Capture the cell that displays the provided text and extract its (x, y) central coordinate. 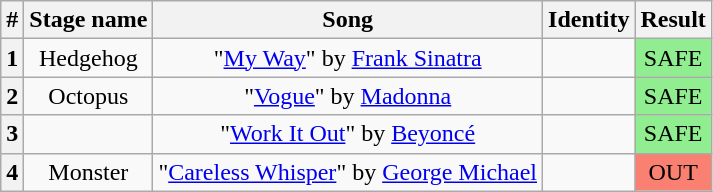
Identity (589, 20)
3 (12, 134)
Result (673, 20)
Hedgehog (88, 58)
Octopus (88, 96)
"My Way" by Frank Sinatra (348, 58)
4 (12, 172)
Stage name (88, 20)
"Work It Out" by Beyoncé (348, 134)
Song (348, 20)
OUT (673, 172)
2 (12, 96)
# (12, 20)
1 (12, 58)
"Vogue" by Madonna (348, 96)
Monster (88, 172)
"Careless Whisper" by George Michael (348, 172)
